Search for the cell housing the specified text and yield its [X, Y] center coordinate. 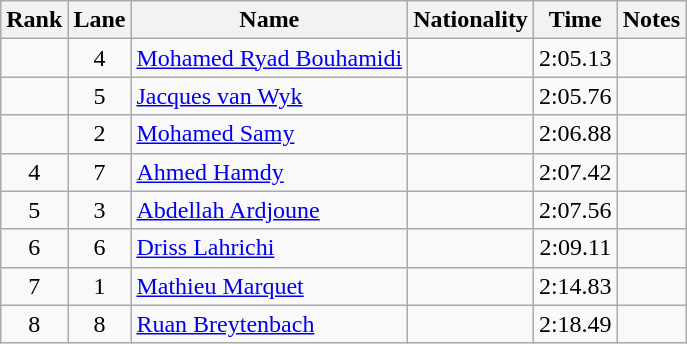
2:07.42 [575, 172]
2:05.76 [575, 96]
Driss Lahrichi [270, 248]
1 [100, 286]
2:14.83 [575, 286]
Time [575, 20]
Jacques van Wyk [270, 96]
Lane [100, 20]
Name [270, 20]
2:06.88 [575, 134]
2 [100, 134]
Mathieu Marquet [270, 286]
Ruan Breytenbach [270, 324]
Mohamed Samy [270, 134]
Rank [34, 20]
2:09.11 [575, 248]
2:18.49 [575, 324]
Notes [651, 20]
3 [100, 210]
2:05.13 [575, 58]
Nationality [471, 20]
2:07.56 [575, 210]
Mohamed Ryad Bouhamidi [270, 58]
Abdellah Ardjoune [270, 210]
Ahmed Hamdy [270, 172]
